Detect which cell encompasses the target text, then output its [x, y] center coordinate. 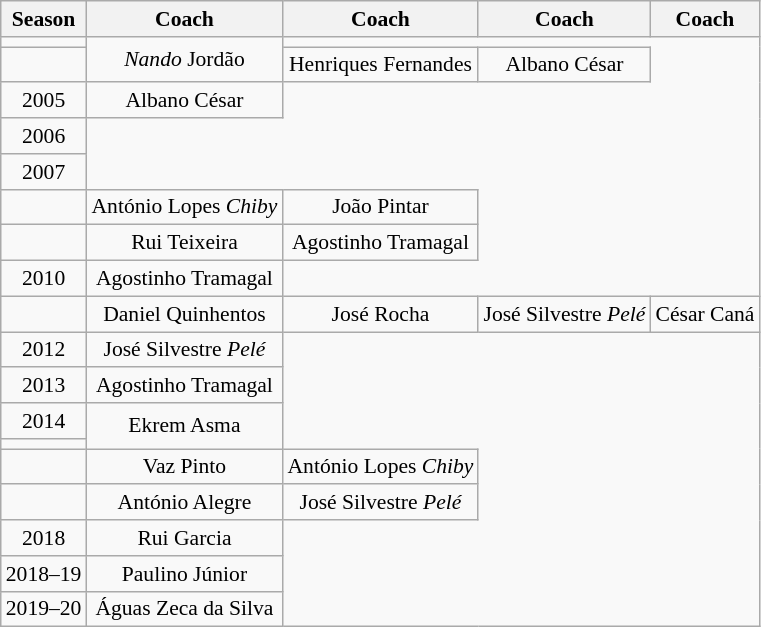
2018–19 [44, 574]
Rui Teixeira [184, 243]
César Caná [704, 314]
Vaz Pinto [184, 467]
2014 [44, 421]
Águas Zeca da Silva [184, 609]
2007 [44, 172]
2005 [44, 101]
José Rocha [380, 314]
João Pintar [380, 207]
Daniel Quinhentos [184, 314]
Season [44, 19]
Paulino Júnior [184, 574]
2006 [44, 136]
Henriques Fernandes [380, 65]
2019–20 [44, 609]
2013 [44, 386]
2012 [44, 350]
Nando Jordão [184, 60]
2010 [44, 279]
2018 [44, 538]
Ekrem Asma [184, 426]
António Alegre [184, 503]
Rui Garcia [184, 538]
